Return the [x, y] coordinate for the center point of the cell that contains the specified text.  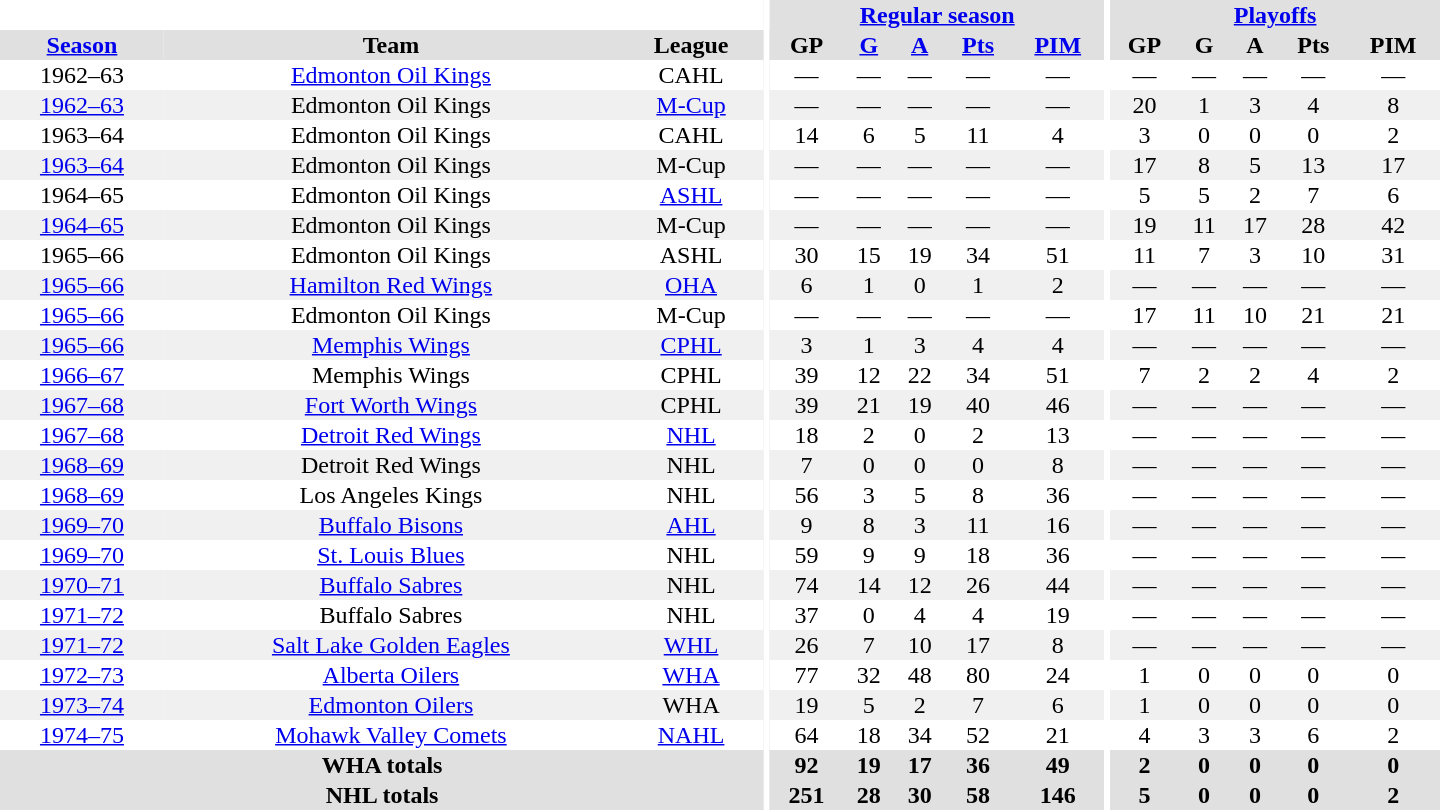
22 [920, 375]
Los Angeles Kings [391, 495]
Buffalo Bisons [391, 525]
Fort Worth Wings [391, 405]
WHA totals [382, 765]
15 [868, 255]
46 [1058, 405]
24 [1058, 675]
42 [1393, 225]
1966–67 [82, 375]
League [691, 45]
1974–75 [82, 735]
Salt Lake Golden Eagles [391, 645]
Mohawk Valley Comets [391, 735]
56 [806, 495]
St. Louis Blues [391, 555]
37 [806, 615]
16 [1058, 525]
1970–71 [82, 585]
92 [806, 765]
WHL [691, 645]
59 [806, 555]
Alberta Oilers [391, 675]
NAHL [691, 735]
Edmonton Oilers [391, 705]
40 [978, 405]
1972–73 [82, 675]
49 [1058, 765]
77 [806, 675]
80 [978, 675]
64 [806, 735]
52 [978, 735]
44 [1058, 585]
146 [1058, 795]
Playoffs [1275, 15]
20 [1144, 105]
32 [868, 675]
251 [806, 795]
74 [806, 585]
Season [82, 45]
Team [391, 45]
Hamilton Red Wings [391, 285]
AHL [691, 525]
1973–74 [82, 705]
OHA [691, 285]
Regular season [938, 15]
NHL totals [382, 795]
31 [1393, 255]
48 [920, 675]
58 [978, 795]
